Return the (X, Y) coordinate for the center point of the cell that contains the specified text.  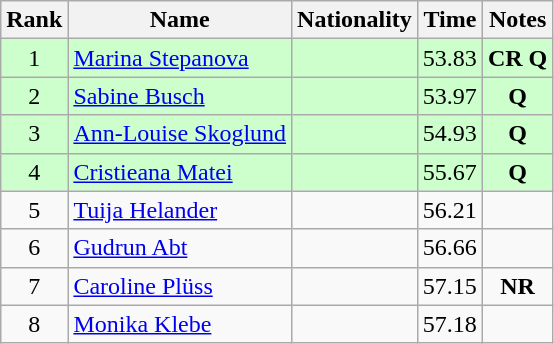
Marina Stepanova (180, 58)
Time (450, 20)
3 (34, 134)
55.67 (450, 172)
53.97 (450, 96)
Caroline Plüss (180, 286)
6 (34, 248)
NR (517, 286)
Sabine Busch (180, 96)
Tuija Helander (180, 210)
Notes (517, 20)
Cristieana Matei (180, 172)
Ann-Louise Skoglund (180, 134)
CR Q (517, 58)
4 (34, 172)
56.66 (450, 248)
Rank (34, 20)
7 (34, 286)
Nationality (355, 20)
2 (34, 96)
54.93 (450, 134)
57.15 (450, 286)
Name (180, 20)
56.21 (450, 210)
Monika Klebe (180, 324)
Gudrun Abt (180, 248)
57.18 (450, 324)
5 (34, 210)
53.83 (450, 58)
1 (34, 58)
8 (34, 324)
